Return the (x, y) coordinate for the center point of the cell that contains the specified text.  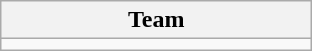
Team (156, 20)
